Scan for the cell matching the given text and deliver its (X, Y) coordinate at center. 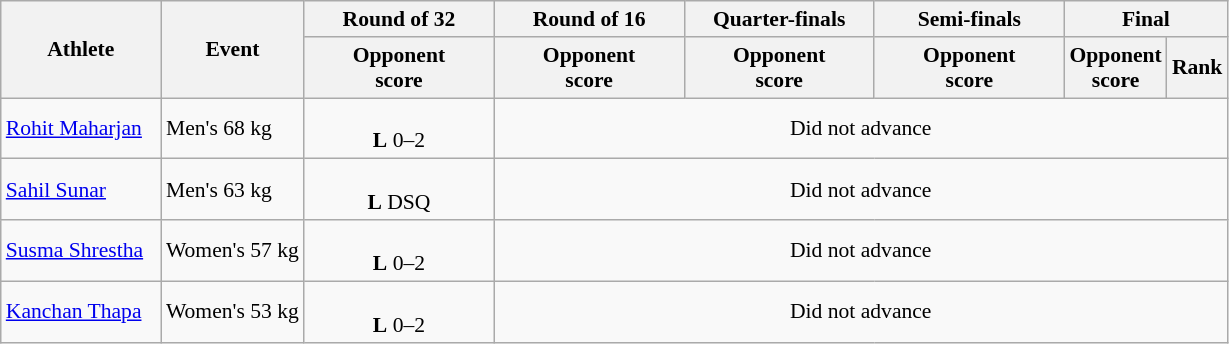
Women's 57 kg (232, 250)
Men's 63 kg (232, 190)
Kanchan Thapa (81, 312)
Rohit Maharjan (81, 128)
Sahil Sunar (81, 190)
Rank (1198, 68)
Final (1146, 19)
Men's 68 kg (232, 128)
Susma Shrestha (81, 250)
Round of 32 (399, 19)
Semi-finals (969, 19)
Athlete (81, 50)
Round of 16 (589, 19)
L DSQ (399, 190)
Women's 53 kg (232, 312)
Quarter-finals (779, 19)
Event (232, 50)
